Return [x, y] of the center of cell containing provided text 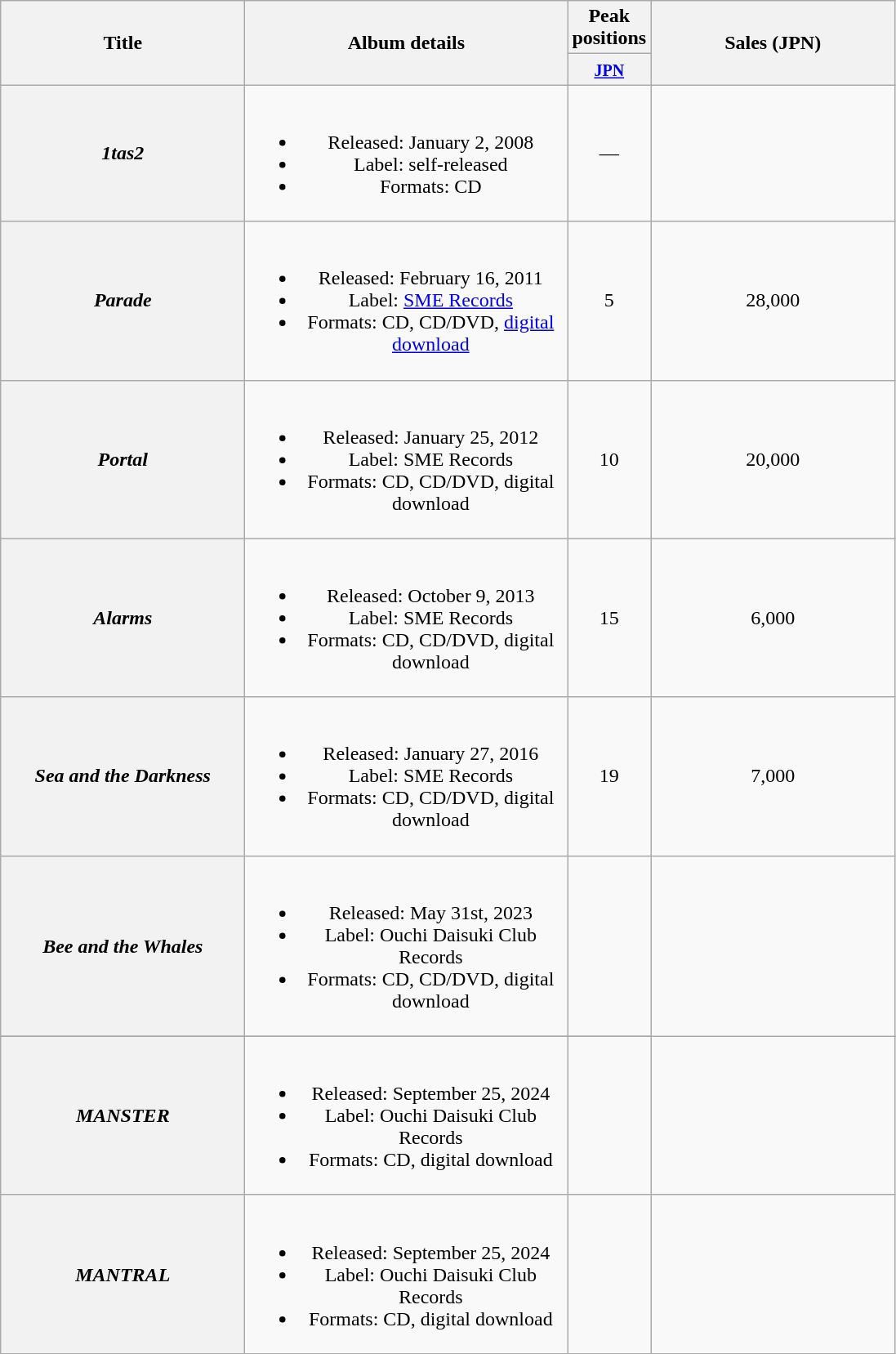
MANTRAL [123, 1274]
Released: May 31st, 2023Label: Ouchi Daisuki Club RecordsFormats: CD, CD/DVD, digital download [407, 946]
1tas2 [123, 154]
10 [609, 459]
Sales (JPN) [773, 42]
5 [609, 301]
Sea and the Darkness [123, 776]
Bee and the Whales [123, 946]
Released: January 2, 2008Label: self-releasedFormats: CD [407, 154]
Portal [123, 459]
Parade [123, 301]
6,000 [773, 618]
15 [609, 618]
JPN [609, 69]
Album details [407, 42]
19 [609, 776]
20,000 [773, 459]
Peak positions [609, 28]
MANSTER [123, 1115]
Released: October 9, 2013Label: SME RecordsFormats: CD, CD/DVD, digital download [407, 618]
28,000 [773, 301]
— [609, 154]
Released: February 16, 2011Label: SME RecordsFormats: CD, CD/DVD, digital download [407, 301]
7,000 [773, 776]
Released: January 27, 2016Label: SME RecordsFormats: CD, CD/DVD, digital download [407, 776]
Alarms [123, 618]
Released: January 25, 2012Label: SME RecordsFormats: CD, CD/DVD, digital download [407, 459]
Title [123, 42]
